From the cell containing the given text, extract its center point as (x, y) coordinate. 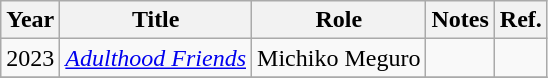
Ref. (520, 20)
Year (30, 20)
2023 (30, 58)
Notes (460, 20)
Title (156, 20)
Michiko Meguro (339, 58)
Role (339, 20)
Adulthood Friends (156, 58)
